Pinpoint the cell where the given text exists, returning its [X, Y] midpoint coordinate. 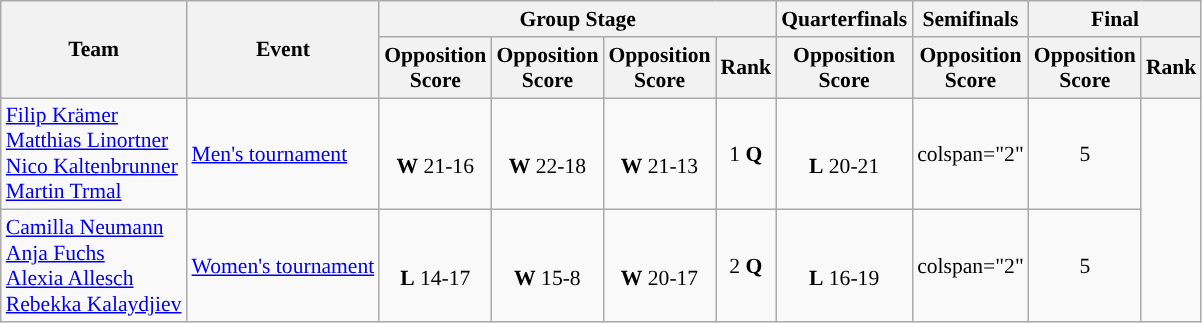
W 20-17 [659, 266]
L 20-21 [844, 154]
Team [94, 50]
W 21-13 [659, 154]
2 Q [746, 266]
W 22-18 [547, 154]
Filip KrämerMatthias LinortnerNico KaltenbrunnerMartin Trmal [94, 154]
L 14-17 [435, 266]
Final [1116, 19]
W 15-8 [547, 266]
W 21-16 [435, 154]
Women's tournament [284, 266]
L 16-19 [844, 266]
Camilla NeumannAnja FuchsAlexia AlleschRebekka Kalaydjiev [94, 266]
Group Stage [578, 19]
Men's tournament [284, 154]
1 Q [746, 154]
Event [284, 50]
Quarterfinals [844, 19]
Semifinals [970, 19]
